Scan for the cell matching the given text and deliver its (x, y) coordinate at center. 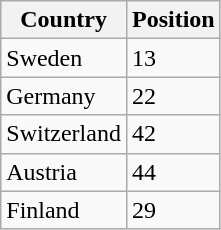
44 (173, 172)
Switzerland (64, 134)
Finland (64, 210)
Sweden (64, 58)
42 (173, 134)
Germany (64, 96)
22 (173, 96)
Position (173, 20)
Austria (64, 172)
Country (64, 20)
29 (173, 210)
13 (173, 58)
